Search for the cell housing the specified text and yield its [x, y] center coordinate. 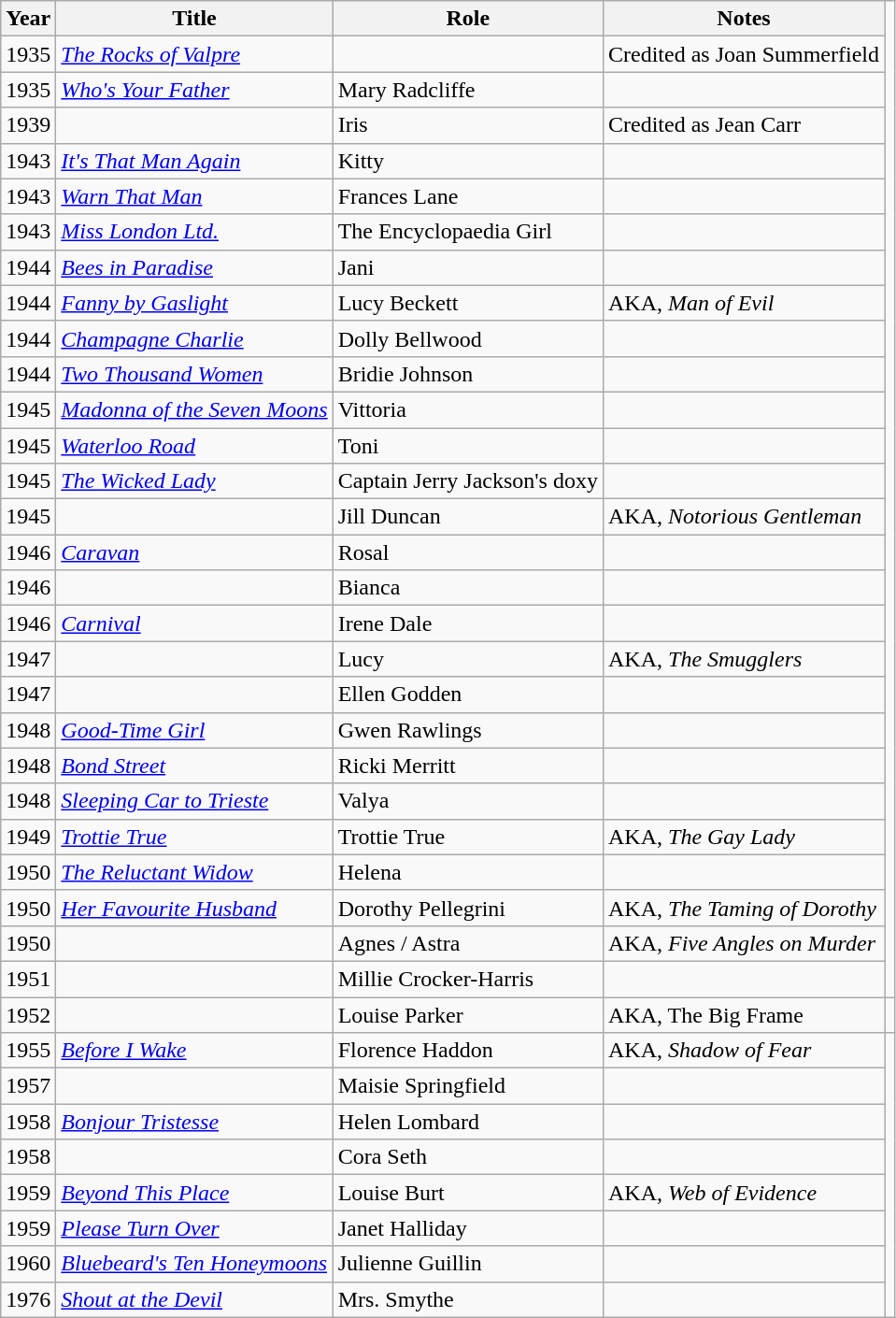
Notes [744, 19]
Please Turn Over [194, 1228]
1955 [28, 1051]
Rosal [467, 552]
Iris [467, 125]
Carnival [194, 623]
Frances Lane [467, 196]
AKA, The Gay Lady [744, 837]
It's That Man Again [194, 161]
The Encyclopaedia Girl [467, 232]
Warn That Man [194, 196]
Ellen Godden [467, 695]
Bluebeard's Ten Honeymoons [194, 1264]
AKA, Web of Evidence [744, 1193]
Gwen Rawlings [467, 730]
Sleeping Car to Trieste [194, 801]
The Reluctant Widow [194, 872]
Miss London Ltd. [194, 232]
Kitty [467, 161]
Captain Jerry Jackson's doxy [467, 481]
Dorothy Pellegrini [467, 908]
1952 [28, 1014]
Lucy [467, 659]
Bridie Johnson [467, 374]
The Rocks of Valpre [194, 54]
Jill Duncan [467, 517]
The Wicked Lady [194, 481]
AKA, The Big Frame [744, 1014]
Janet Halliday [467, 1228]
Good-Time Girl [194, 730]
Bianca [467, 588]
Her Favourite Husband [194, 908]
Beyond This Place [194, 1193]
Louise Burt [467, 1193]
Lucy Beckett [467, 303]
Florence Haddon [467, 1051]
Cora Seth [467, 1157]
Ricki Merritt [467, 766]
Helena [467, 872]
Mary Radcliffe [467, 90]
1960 [28, 1264]
1957 [28, 1086]
Maisie Springfield [467, 1086]
Helen Lombard [467, 1122]
Who's Your Father [194, 90]
Mrs. Smythe [467, 1299]
Julienne Guillin [467, 1264]
Caravan [194, 552]
Before I Wake [194, 1051]
Jani [467, 267]
Toni [467, 446]
Dolly Bellwood [467, 338]
Year [28, 19]
Fanny by Gaslight [194, 303]
Bonjour Tristesse [194, 1122]
Two Thousand Women [194, 374]
1951 [28, 979]
Waterloo Road [194, 446]
AKA, Shadow of Fear [744, 1051]
Credited as Jean Carr [744, 125]
AKA, The Smugglers [744, 659]
Agnes / Astra [467, 943]
Title [194, 19]
AKA, The Taming of Dorothy [744, 908]
Bond Street [194, 766]
Role [467, 19]
Credited as Joan Summerfield [744, 54]
Madonna of the Seven Moons [194, 409]
1939 [28, 125]
Bees in Paradise [194, 267]
1976 [28, 1299]
Millie Crocker-Harris [467, 979]
Irene Dale [467, 623]
AKA, Man of Evil [744, 303]
Vittoria [467, 409]
Shout at the Devil [194, 1299]
AKA, Notorious Gentleman [744, 517]
1949 [28, 837]
Valya [467, 801]
Champagne Charlie [194, 338]
AKA, Five Angles on Murder [744, 943]
Louise Parker [467, 1014]
